Determine the (x, y) coordinate at the center of the cell enclosing the given text.  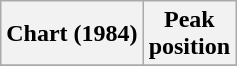
Chart (1984) (72, 34)
Peakposition (189, 34)
